Determine the (X, Y) coordinate at the center of the cell enclosing the given text.  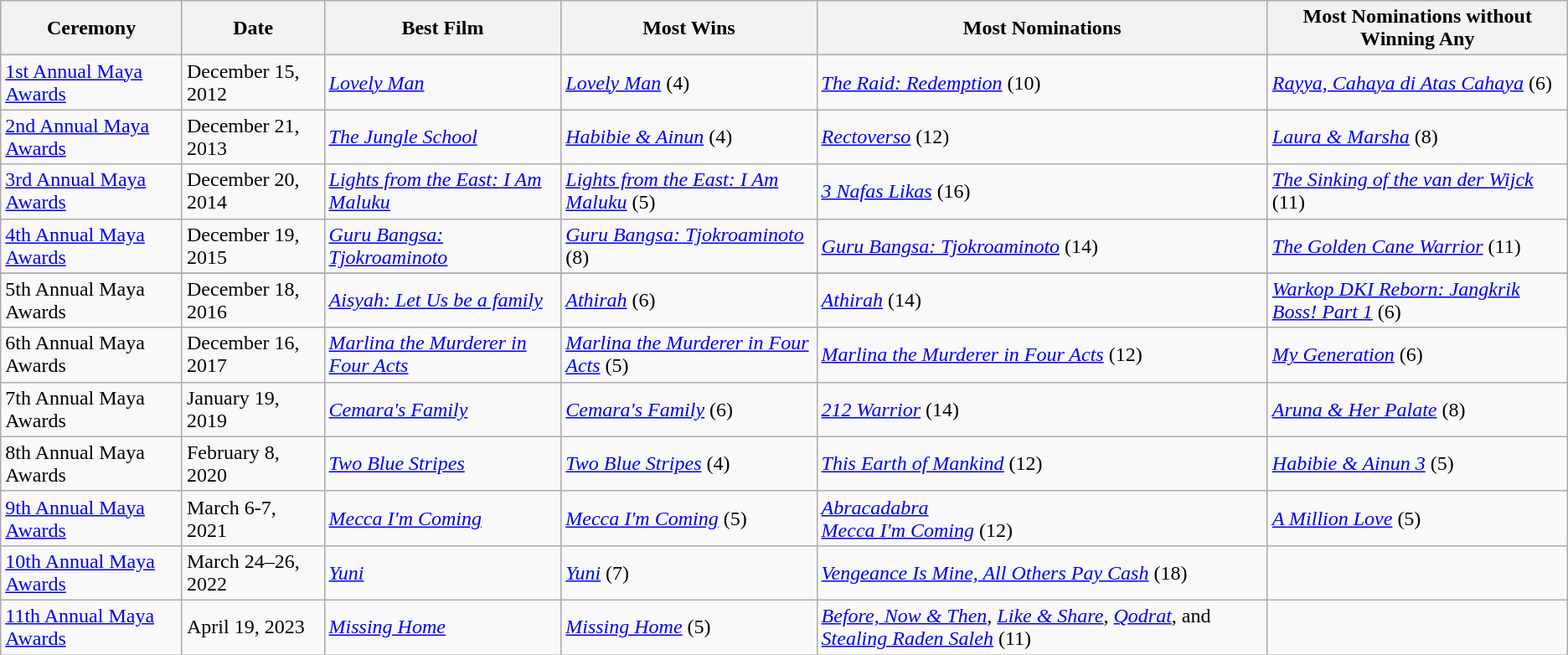
Lights from the East: I Am Maluku (442, 191)
4th Annual Maya Awards (92, 246)
Habibie & Ainun (4) (689, 137)
Yuni (7) (689, 573)
9th Annual Maya Awards (92, 518)
11th Annual Maya Awards (92, 627)
My Generation (6) (1417, 355)
3 Nafas Likas (16) (1042, 191)
Cemara's Family (6) (689, 409)
February 8, 2020 (253, 464)
Athirah (6) (689, 300)
December 19, 2015 (253, 246)
2nd Annual Maya Awards (92, 137)
10th Annual Maya Awards (92, 573)
Missing Home (5) (689, 627)
Best Film (442, 28)
The Raid: Redemption (10) (1042, 82)
Lights from the East: I Am Maluku (5) (689, 191)
April 19, 2023 (253, 627)
Guru Bangsa: Tjokroaminoto (442, 246)
March 24–26, 2022 (253, 573)
Two Blue Stripes (442, 464)
Lovely Man (442, 82)
1st Annual Maya Awards (92, 82)
Warkop DKI Reborn: Jangkrik Boss! Part 1 (6) (1417, 300)
Most Wins (689, 28)
6th Annual Maya Awards (92, 355)
AbracadabraMecca I'm Coming (12) (1042, 518)
212 Warrior (14) (1042, 409)
Most Nominations (1042, 28)
Rectoverso (12) (1042, 137)
Mecca I'm Coming (5) (689, 518)
This Earth of Mankind (12) (1042, 464)
Yuni (442, 573)
Guru Bangsa: Tjokroaminoto (8) (689, 246)
Vengeance Is Mine, All Others Pay Cash (18) (1042, 573)
December 15, 2012 (253, 82)
The Sinking of the van der Wijck (11) (1417, 191)
Ceremony (92, 28)
Laura & Marsha (8) (1417, 137)
Before, Now & Then, Like & Share, Qodrat, and Stealing Raden Saleh (11) (1042, 627)
Marlina the Murderer in Four Acts (12) (1042, 355)
Marlina the Murderer in Four Acts (442, 355)
The Golden Cane Warrior (11) (1417, 246)
Habibie & Ainun 3 (5) (1417, 464)
A Million Love (5) (1417, 518)
Rayya, Cahaya di Atas Cahaya (6) (1417, 82)
Missing Home (442, 627)
December 18, 2016 (253, 300)
Most Nominations without Winning Any (1417, 28)
3rd Annual Maya Awards (92, 191)
Aruna & Her Palate (8) (1417, 409)
7th Annual Maya Awards (92, 409)
January 19, 2019 (253, 409)
Two Blue Stripes (4) (689, 464)
Marlina the Murderer in Four Acts (5) (689, 355)
Mecca I'm Coming (442, 518)
Aisyah: Let Us be a family (442, 300)
5th Annual Maya Awards (92, 300)
March 6-7, 2021 (253, 518)
Date (253, 28)
December 21, 2013 (253, 137)
Athirah (14) (1042, 300)
December 16, 2017 (253, 355)
December 20, 2014 (253, 191)
Cemara's Family (442, 409)
Lovely Man (4) (689, 82)
Guru Bangsa: Tjokroaminoto (14) (1042, 246)
8th Annual Maya Awards (92, 464)
The Jungle School (442, 137)
